For the text-containing cell, return its midpoint in (x, y) coordinate format. 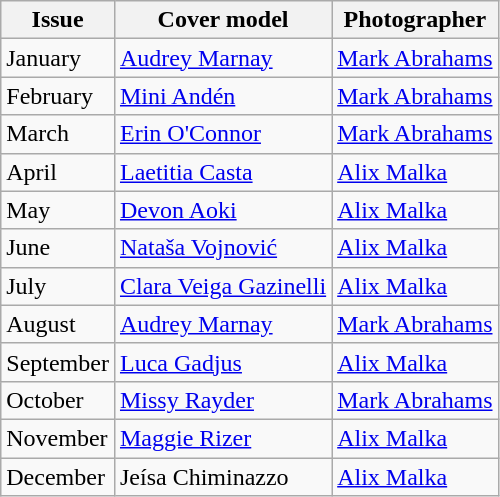
November (58, 438)
December (58, 477)
Photographer (415, 20)
February (58, 96)
Jeísa Chiminazzo (222, 477)
Devon Aoki (222, 210)
October (58, 400)
July (58, 286)
Laetitia Casta (222, 172)
August (58, 324)
Maggie Rizer (222, 438)
June (58, 248)
Luca Gadjus (222, 362)
April (58, 172)
Nataša Vojnović (222, 248)
Issue (58, 20)
Erin O'Connor (222, 134)
May (58, 210)
Clara Veiga Gazinelli (222, 286)
Missy Rayder (222, 400)
March (58, 134)
January (58, 58)
Mini Andén (222, 96)
Cover model (222, 20)
September (58, 362)
